Locate the cell with the specified text and output its [x, y] center coordinate. 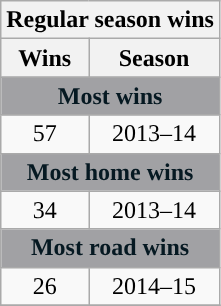
2014–15 [154, 286]
Most road wins [110, 248]
Season [154, 58]
Wins [45, 58]
34 [45, 210]
57 [45, 134]
Most wins [110, 96]
Most home wins [110, 172]
26 [45, 286]
Regular season wins [110, 20]
